Locate the cell with the specified text and output its [X, Y] center coordinate. 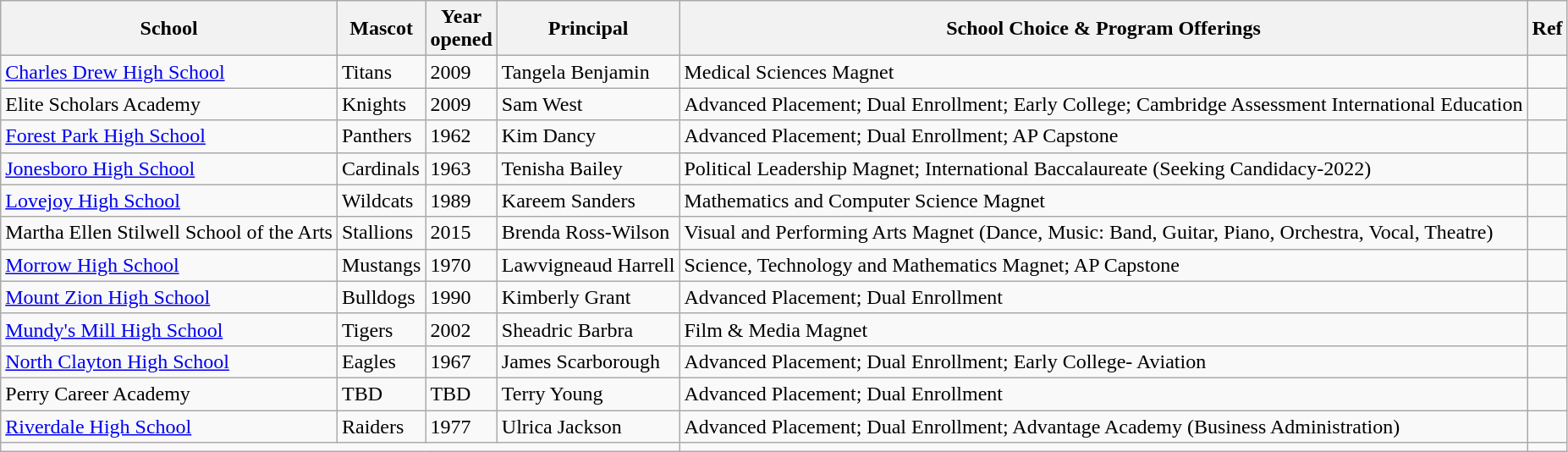
Principal [588, 29]
Kim Dancy [588, 136]
Ulrica Jackson [588, 426]
1963 [461, 168]
Bulldogs [381, 297]
Lovejoy High School [169, 201]
Forest Park High School [169, 136]
Cardinals [381, 168]
Sheadric Barbra [588, 329]
1977 [461, 426]
Mount Zion High School [169, 297]
Knights [381, 104]
Mascot [381, 29]
Sam West [588, 104]
Brenda Ross-Wilson [588, 233]
Stallions [381, 233]
Tenisha Bailey [588, 168]
Charles Drew High School [169, 72]
Ref [1547, 29]
Jonesboro High School [169, 168]
2015 [461, 233]
School Choice & Program Offerings [1103, 29]
Political Leadership Magnet; International Baccalaureate (Seeking Candidacy-2022) [1103, 168]
Medical Sciences Magnet [1103, 72]
Tangela Benjamin [588, 72]
School [169, 29]
Wildcats [381, 201]
Terry Young [588, 394]
North Clayton High School [169, 361]
Tigers [381, 329]
Yearopened [461, 29]
Panthers [381, 136]
Advanced Placement; Dual Enrollment; AP Capstone [1103, 136]
Kimberly Grant [588, 297]
Advanced Placement; Dual Enrollment; Early College- Aviation [1103, 361]
Advanced Placement; Dual Enrollment; Advantage Academy (Business Administration) [1103, 426]
Riverdale High School [169, 426]
Visual and Performing Arts Magnet (Dance, Music: Band, Guitar, Piano, Orchestra, Vocal, Theatre) [1103, 233]
Morrow High School [169, 265]
Kareem Sanders [588, 201]
Science, Technology and Mathematics Magnet; AP Capstone [1103, 265]
1967 [461, 361]
Perry Career Academy [169, 394]
Mathematics and Computer Science Magnet [1103, 201]
Mundy's Mill High School [169, 329]
Elite Scholars Academy [169, 104]
James Scarborough [588, 361]
Martha Ellen Stilwell School of the Arts [169, 233]
1989 [461, 201]
Advanced Placement; Dual Enrollment; Early College; Cambridge Assessment International Education [1103, 104]
1962 [461, 136]
1970 [461, 265]
Raiders [381, 426]
Eagles [381, 361]
Titans [381, 72]
Film & Media Magnet [1103, 329]
1990 [461, 297]
2002 [461, 329]
Lawvigneaud Harrell [588, 265]
Mustangs [381, 265]
